Determine the (x, y) coordinate at the center of the cell enclosing the given text.  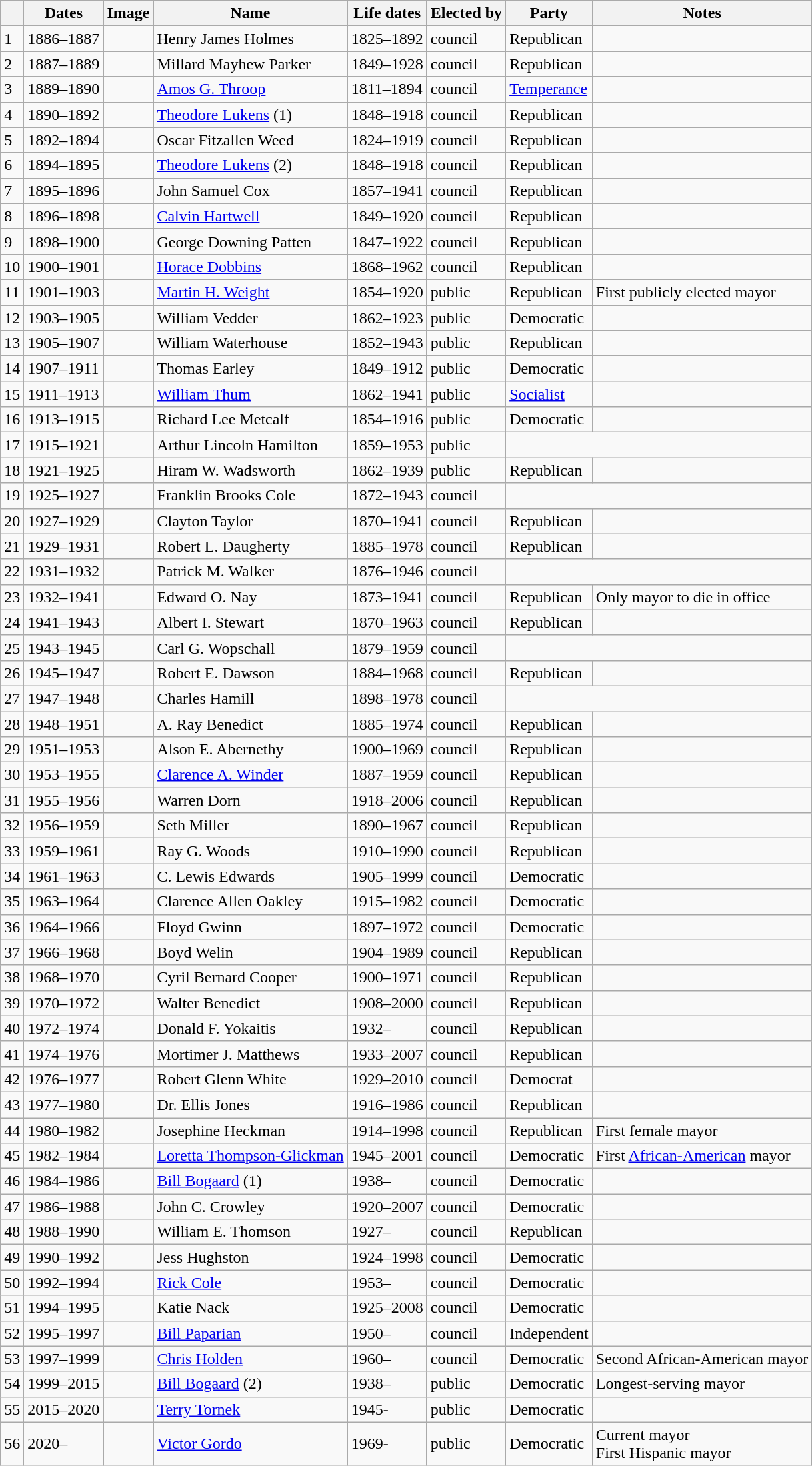
1968–1970 (64, 978)
Seth Miller (251, 826)
1849–1912 (387, 369)
1921–1925 (64, 470)
18 (12, 470)
1879–1959 (387, 648)
1945–2001 (387, 1156)
1892–1894 (64, 140)
1959–1961 (64, 851)
Loretta Thompson-Glickman (251, 1156)
1925–2008 (387, 1308)
45 (12, 1156)
54 (12, 1384)
16 (12, 420)
Robert Glenn White (251, 1079)
41 (12, 1054)
C. Lewis Edwards (251, 876)
50 (12, 1283)
Chris Holden (251, 1359)
Henry James Holmes (251, 39)
37 (12, 952)
33 (12, 851)
20 (12, 521)
1933–2007 (387, 1054)
1964–1966 (64, 927)
32 (12, 826)
1951–1953 (64, 750)
1972–1974 (64, 1028)
1966–1968 (64, 952)
1980–1982 (64, 1131)
Albert I. Stewart (251, 622)
1870–1963 (387, 622)
26 (12, 673)
Amos G. Throop (251, 89)
1984–1986 (64, 1181)
Boyd Welin (251, 952)
William Waterhouse (251, 343)
38 (12, 978)
1953– (387, 1283)
Dates (64, 13)
Only mayor to die in office (702, 597)
Dr. Ellis Jones (251, 1105)
1873–1941 (387, 597)
7 (12, 191)
1969- (387, 1443)
23 (12, 597)
2015–2020 (64, 1409)
1900–1971 (387, 978)
First female mayor (702, 1131)
1977–1980 (64, 1105)
Jess Hughston (251, 1257)
39 (12, 1003)
19 (12, 496)
Bill Bogaard (2) (251, 1384)
A. Ray Benedict (251, 724)
Current mayorFirst Hispanic mayor (702, 1443)
1925–1927 (64, 496)
1986–1988 (64, 1207)
46 (12, 1181)
25 (12, 648)
1950– (387, 1333)
Millard Mayhew Parker (251, 64)
1997–1999 (64, 1359)
1929–1931 (64, 546)
1896–1898 (64, 216)
42 (12, 1079)
Second African-American mayor (702, 1359)
Alson E. Abernethy (251, 750)
Oscar Fitzallen Weed (251, 140)
1963–1964 (64, 902)
Cyril Bernard Cooper (251, 978)
31 (12, 800)
Thomas Earley (251, 369)
48 (12, 1232)
1910–1990 (387, 851)
Warren Dorn (251, 800)
8 (12, 216)
1915–1982 (387, 902)
Clarence Allen Oakley (251, 902)
10 (12, 267)
Clarence A. Winder (251, 775)
Rick Cole (251, 1283)
Horace Dobbins (251, 267)
47 (12, 1207)
1868–1962 (387, 267)
1859–1953 (387, 445)
Carl G. Wopschall (251, 648)
1999–2015 (64, 1384)
1900–1969 (387, 750)
1825–1892 (387, 39)
1994–1995 (64, 1308)
Socialist (549, 394)
5 (12, 140)
1924–1998 (387, 1257)
Katie Nack (251, 1308)
Notes (702, 13)
Victor Gordo (251, 1443)
First African-American mayor (702, 1156)
Elected by (466, 13)
William Vedder (251, 318)
2 (12, 64)
1885–1974 (387, 724)
Name (251, 13)
1872–1943 (387, 496)
15 (12, 394)
Ray G. Woods (251, 851)
John C. Crowley (251, 1207)
Mortimer J. Matthews (251, 1054)
1955–1956 (64, 800)
Martin H. Weight (251, 292)
1988–1990 (64, 1232)
1913–1915 (64, 420)
Arthur Lincoln Hamilton (251, 445)
First publicly elected mayor (702, 292)
29 (12, 750)
1915–1921 (64, 445)
24 (12, 622)
44 (12, 1131)
1932–1941 (64, 597)
John Samuel Cox (251, 191)
Bill Bogaard (1) (251, 1181)
1920–2007 (387, 1207)
1905–1907 (64, 343)
1948–1951 (64, 724)
1905–1999 (387, 876)
1824–1919 (387, 140)
George Downing Patten (251, 241)
1862–1939 (387, 470)
1904–1989 (387, 952)
Democrat (549, 1079)
28 (12, 724)
22 (12, 572)
36 (12, 927)
1918–2006 (387, 800)
1945–1947 (64, 673)
1961–1963 (64, 876)
1995–1997 (64, 1333)
43 (12, 1105)
6 (12, 165)
11 (12, 292)
2020– (64, 1443)
Robert L. Daugherty (251, 546)
1885–1978 (387, 546)
1889–1890 (64, 89)
1903–1905 (64, 318)
1852–1943 (387, 343)
Longest-serving mayor (702, 1384)
52 (12, 1333)
Floyd Gwinn (251, 927)
3 (12, 89)
Franklin Brooks Cole (251, 496)
4 (12, 115)
53 (12, 1359)
Terry Tornek (251, 1409)
1898–1900 (64, 241)
1854–1920 (387, 292)
1982–1984 (64, 1156)
Calvin Hartwell (251, 216)
1895–1896 (64, 191)
Edward O. Nay (251, 597)
40 (12, 1028)
49 (12, 1257)
1911–1913 (64, 394)
1849–1920 (387, 216)
1927– (387, 1232)
1898–1978 (387, 698)
1953–1955 (64, 775)
1894–1895 (64, 165)
1900–1901 (64, 267)
1897–1972 (387, 927)
1849–1928 (387, 64)
1947–1948 (64, 698)
1929–2010 (387, 1079)
Life dates (387, 13)
Party (549, 13)
1870–1941 (387, 521)
Walter Benedict (251, 1003)
1847–1922 (387, 241)
Robert E. Dawson (251, 673)
William Thum (251, 394)
Josephine Heckman (251, 1131)
56 (12, 1443)
30 (12, 775)
1907–1911 (64, 369)
1876–1946 (387, 572)
34 (12, 876)
1927–1929 (64, 521)
1960– (387, 1359)
1890–1967 (387, 826)
Charles Hamill (251, 698)
1 (12, 39)
1916–1986 (387, 1105)
21 (12, 546)
1956–1959 (64, 826)
Hiram W. Wadsworth (251, 470)
1908–2000 (387, 1003)
9 (12, 241)
1901–1903 (64, 292)
Patrick M. Walker (251, 572)
1887–1959 (387, 775)
1945- (387, 1409)
27 (12, 698)
13 (12, 343)
Richard Lee Metcalf (251, 420)
1932– (387, 1028)
1811–1894 (387, 89)
Independent (549, 1333)
Clayton Taylor (251, 521)
1857–1941 (387, 191)
1943–1945 (64, 648)
William E. Thomson (251, 1232)
1941–1943 (64, 622)
1890–1892 (64, 115)
1976–1977 (64, 1079)
1914–1998 (387, 1131)
1884–1968 (387, 673)
51 (12, 1308)
1862–1941 (387, 394)
17 (12, 445)
Theodore Lukens (2) (251, 165)
1990–1992 (64, 1257)
Donald F. Yokaitis (251, 1028)
1970–1972 (64, 1003)
55 (12, 1409)
Theodore Lukens (1) (251, 115)
35 (12, 902)
Bill Paparian (251, 1333)
1931–1932 (64, 572)
1974–1976 (64, 1054)
1862–1923 (387, 318)
1992–1994 (64, 1283)
12 (12, 318)
Image (128, 13)
1854–1916 (387, 420)
1887–1889 (64, 64)
14 (12, 369)
Temperance (549, 89)
1886–1887 (64, 39)
